Extract the (x, y) coordinate from the center of the cell holding the provided text.  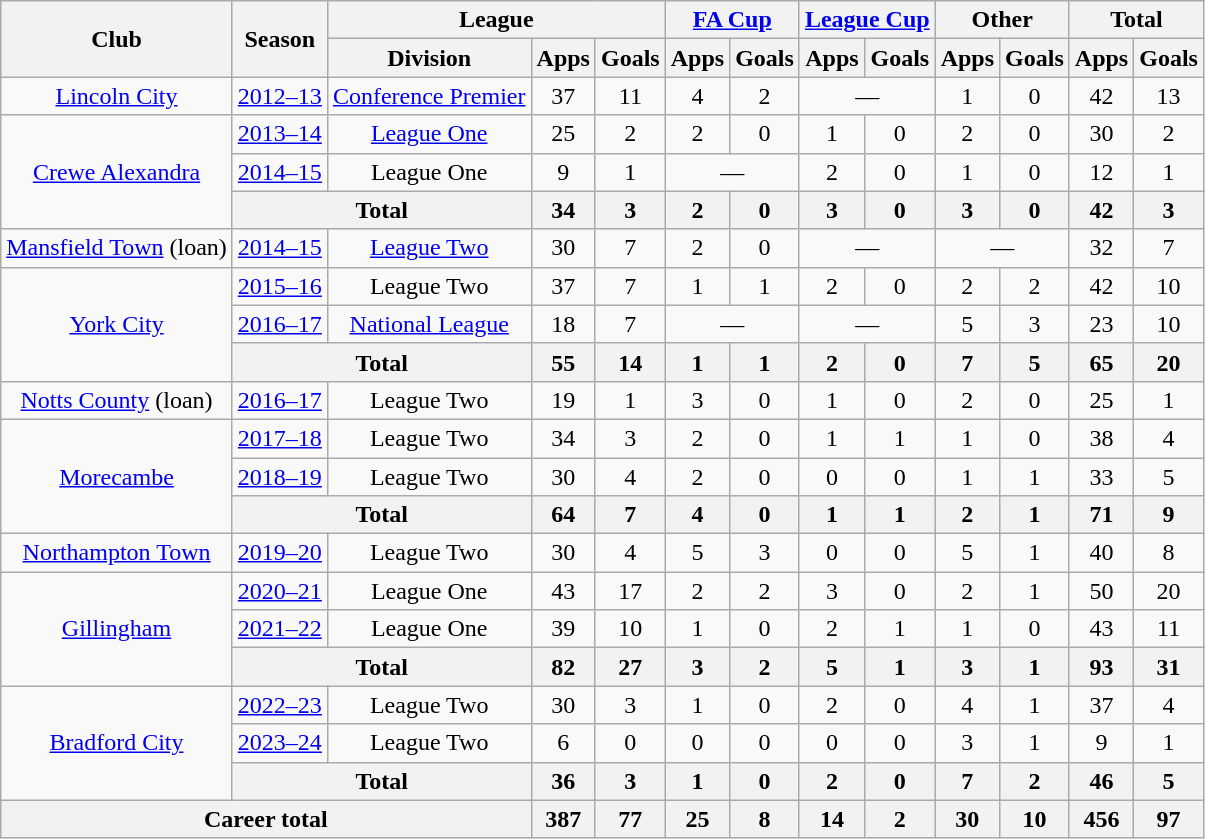
Morecambe (117, 476)
12 (1101, 172)
Crewe Alexandra (117, 172)
39 (563, 629)
64 (563, 515)
6 (563, 743)
FA Cup (732, 20)
Bradford City (117, 743)
2017–18 (280, 438)
65 (1101, 362)
97 (1169, 819)
71 (1101, 515)
17 (630, 591)
League (496, 20)
Gillingham (117, 629)
2018–19 (280, 477)
82 (563, 667)
93 (1101, 667)
2023–24 (280, 743)
33 (1101, 477)
456 (1101, 819)
2013–14 (280, 134)
13 (1169, 96)
18 (563, 324)
Lincoln City (117, 96)
Mansfield Town (loan) (117, 248)
2015–16 (280, 286)
National League (429, 324)
2019–20 (280, 553)
77 (630, 819)
Northampton Town (117, 553)
23 (1101, 324)
32 (1101, 248)
2012–13 (280, 96)
Division (429, 58)
York City (117, 324)
Notts County (loan) (117, 400)
27 (630, 667)
19 (563, 400)
31 (1169, 667)
2022–23 (280, 705)
Club (117, 39)
387 (563, 819)
League Cup (867, 20)
Conference Premier (429, 96)
46 (1101, 781)
50 (1101, 591)
2021–22 (280, 629)
36 (563, 781)
55 (563, 362)
40 (1101, 553)
Season (280, 39)
38 (1101, 438)
Career total (266, 819)
2020–21 (280, 591)
Other (1002, 20)
